From the cell containing the given text, extract its center point as [X, Y] coordinate. 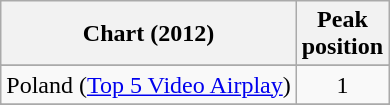
Chart (2012) [148, 34]
Poland (Top 5 Video Airplay) [148, 85]
1 [342, 85]
Peakposition [342, 34]
